Provide the (x, y) coordinate of the cell's center where the given text is located.  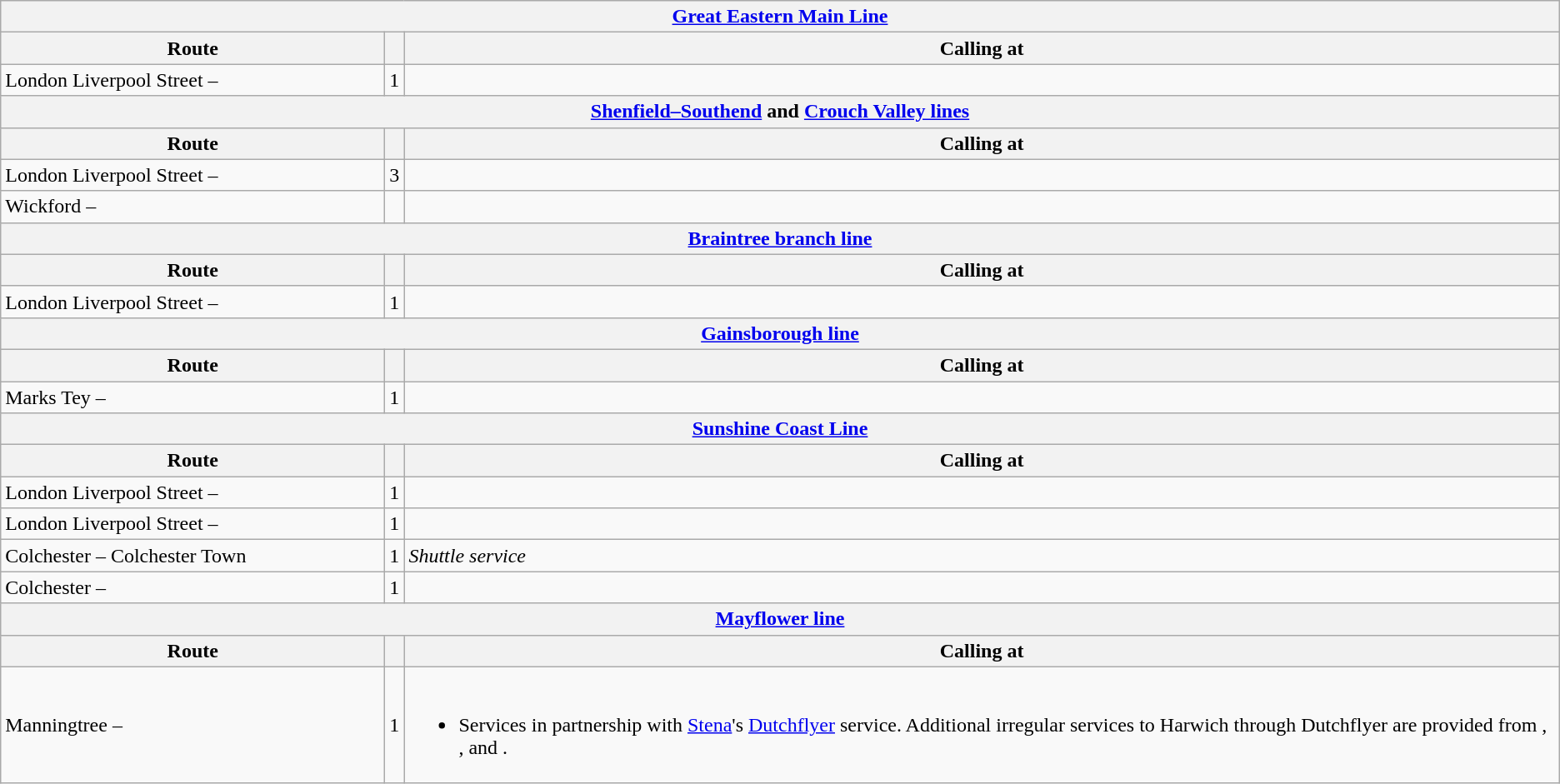
Mayflower line (780, 619)
Manningtree – (193, 725)
3 (395, 175)
Services in partnership with Stena's Dutchflyer service. Additional irregular services to Harwich through Dutchflyer are provided from , , and . (982, 725)
Great Eastern Main Line (780, 17)
Marks Tey – (193, 397)
Gainsborough line (780, 333)
Colchester – (193, 587)
Sunshine Coast Line (780, 429)
Shenfield–Southend and Crouch Valley lines (780, 112)
Shuttle service (982, 556)
Wickford – (193, 207)
Colchester – Colchester Town (193, 556)
Braintree branch line (780, 238)
